Determine the (X, Y) coordinate at the center of the cell enclosing the given text.  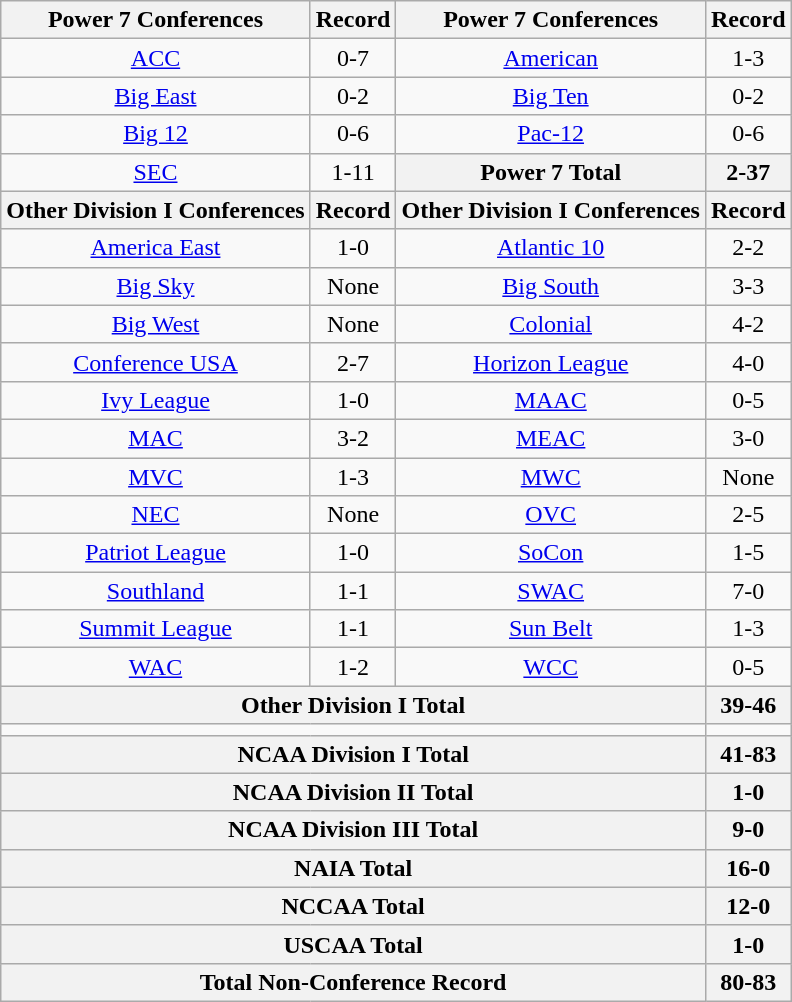
NCAA Division I Total (354, 754)
WAC (156, 667)
SWAC (550, 591)
Big 12 (156, 134)
3-3 (748, 286)
3-2 (353, 438)
MVC (156, 477)
Summit League (156, 629)
3-0 (748, 438)
MAC (156, 438)
Colonial (550, 324)
0-7 (353, 58)
2-2 (748, 248)
41-83 (748, 754)
Big Ten (550, 96)
12-0 (748, 906)
80-83 (748, 982)
2-7 (353, 362)
9-0 (748, 830)
2-5 (748, 515)
Pac-12 (550, 134)
Total Non-Conference Record (354, 982)
USCAA Total (354, 944)
Southland (156, 591)
1-2 (353, 667)
MAAC (550, 400)
Patriot League (156, 553)
16-0 (748, 868)
1-11 (353, 172)
MWC (550, 477)
4-0 (748, 362)
ACC (156, 58)
NCAA Division II Total (354, 792)
American (550, 58)
Big East (156, 96)
7-0 (748, 591)
Big Sky (156, 286)
Sun Belt (550, 629)
America East (156, 248)
SoCon (550, 553)
NAIA Total (354, 868)
Horizon League (550, 362)
NEC (156, 515)
NCCAA Total (354, 906)
Big West (156, 324)
2-37 (748, 172)
Other Division I Total (354, 705)
Conference USA (156, 362)
39-46 (748, 705)
Ivy League (156, 400)
MEAC (550, 438)
WCC (550, 667)
Big South (550, 286)
OVC (550, 515)
Atlantic 10 (550, 248)
1-5 (748, 553)
NCAA Division III Total (354, 830)
SEC (156, 172)
4-2 (748, 324)
Power 7 Total (550, 172)
